Identify which cell holds the provided text, then report its (X, Y) central coordinate. 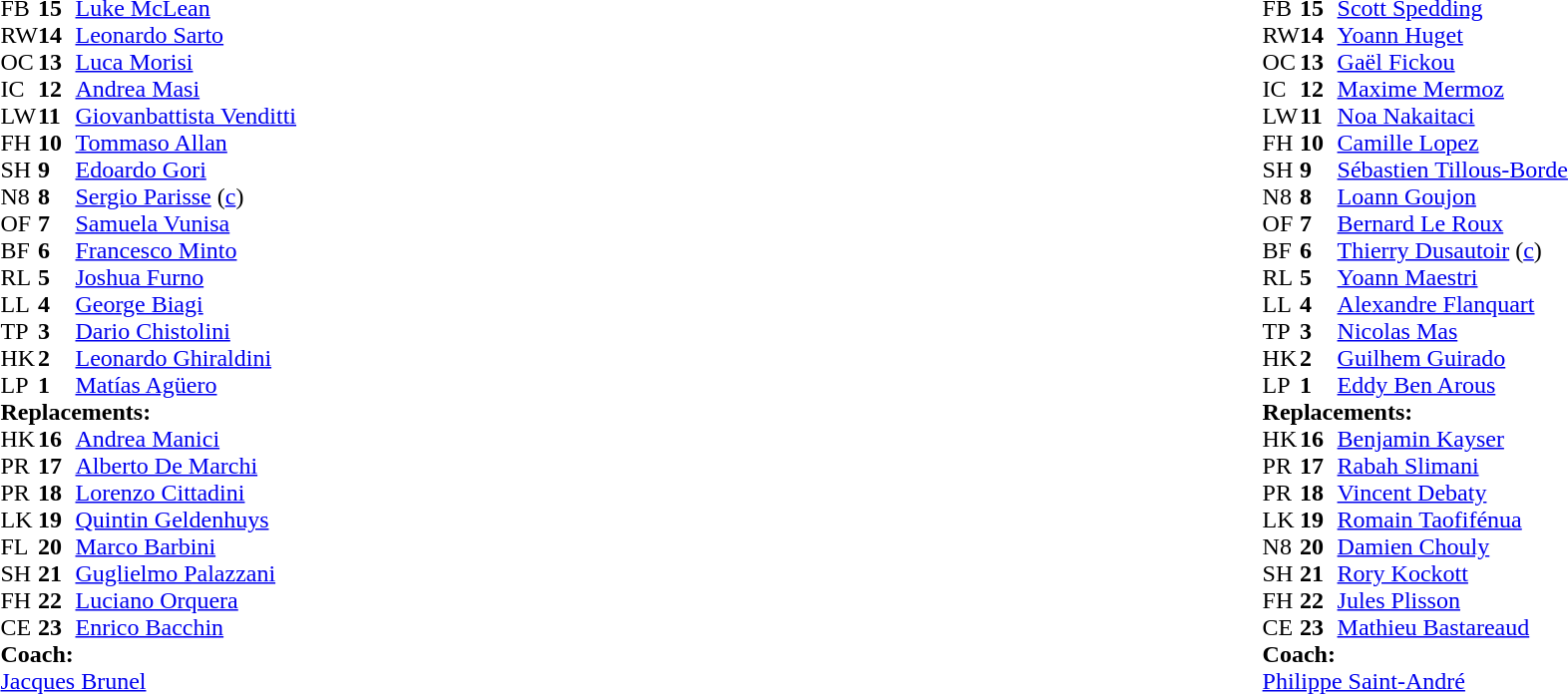
Guilhem Guirado (1452, 359)
Francesco Minto (187, 251)
Andrea Manici (187, 439)
Alberto De Marchi (187, 467)
Samuela Vunisa (187, 223)
Sergio Parisse (c) (187, 197)
Maxime Mermoz (1452, 90)
Guglielmo Palazzani (187, 574)
Enrico Bacchin (187, 628)
Bernard Le Roux (1452, 223)
Camille Lopez (1452, 144)
Benjamin Kayser (1452, 439)
Damien Chouly (1452, 546)
Rory Kockott (1452, 574)
FL (19, 546)
Noa Nakaitaci (1452, 116)
Vincent Debaty (1452, 493)
Luciano Orquera (187, 600)
George Biagi (187, 305)
Sébastien Tillous-Borde (1452, 170)
Leonardo Ghiraldini (187, 359)
Mathieu Bastareaud (1452, 628)
Leonardo Sarto (187, 36)
Quintin Geldenhuys (187, 520)
Luca Morisi (187, 62)
Nicolas Mas (1452, 331)
Andrea Masi (187, 90)
Edoardo Gori (187, 170)
Matías Agüero (187, 385)
Alexandre Flanquart (1452, 305)
Rabah Slimani (1452, 467)
Romain Taofifénua (1452, 520)
Giovanbattista Venditti (187, 116)
Dario Chistolini (187, 331)
Loann Goujon (1452, 197)
Yoann Maestri (1452, 277)
Jules Plisson (1452, 600)
Eddy Ben Arous (1452, 385)
Lorenzo Cittadini (187, 493)
Joshua Furno (187, 277)
Yoann Huget (1452, 36)
Thierry Dusautoir (c) (1452, 251)
Tommaso Allan (187, 144)
Gaël Fickou (1452, 62)
Marco Barbini (187, 546)
